Output the [x, y] coordinate of the center of the cell containing the given text.  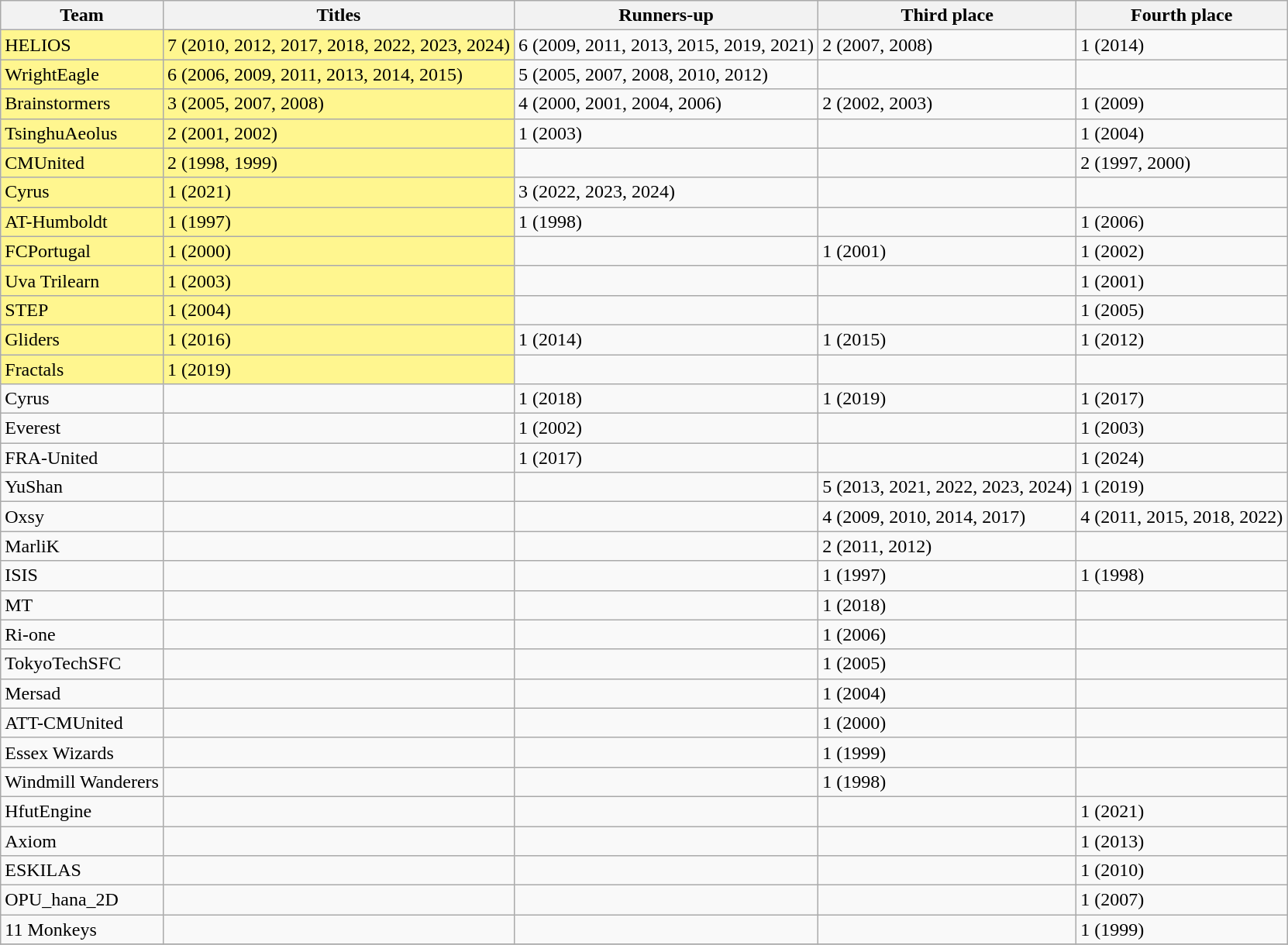
1 (2015) [947, 339]
Third place [947, 15]
ISIS [82, 576]
Axiom [82, 840]
1 (2009) [1182, 104]
2 (2002, 2003) [947, 104]
2 (2007, 2008) [947, 45]
Essex Wizards [82, 752]
1 (2016) [338, 339]
4 (2009, 2010, 2014, 2017) [947, 517]
FRA-United [82, 458]
6 (2009, 2011, 2013, 2015, 2019, 2021) [666, 45]
5 (2005, 2007, 2008, 2010, 2012) [666, 74]
Brainstormers [82, 104]
2 (1998, 1999) [338, 163]
Fourth place [1182, 15]
ATT-CMUnited [82, 723]
Runners-up [666, 15]
1 (2013) [1182, 840]
2 (1997, 2000) [1182, 163]
5 (2013, 2021, 2022, 2023, 2024) [947, 487]
2 (2011, 2012) [947, 546]
1 (2024) [1182, 458]
HfutEngine [82, 811]
6 (2006, 2009, 2011, 2013, 2014, 2015) [338, 74]
1 (2010) [1182, 871]
Everest [82, 428]
1 (2012) [1182, 339]
Uva Trilearn [82, 280]
3 (2022, 2023, 2024) [666, 192]
11 Monkeys [82, 930]
7 (2010, 2012, 2017, 2018, 2022, 2023, 2024) [338, 45]
4 (2011, 2015, 2018, 2022) [1182, 517]
Oxsy [82, 517]
CMUnited [82, 163]
FCPortugal [82, 251]
3 (2005, 2007, 2008) [338, 104]
Gliders [82, 339]
TsinghuAeolus [82, 133]
Fractals [82, 369]
YuShan [82, 487]
Team [82, 15]
STEP [82, 310]
2 (2001, 2002) [338, 133]
1 (2007) [1182, 900]
WrightEagle [82, 74]
OPU_hana_2D [82, 900]
HELIOS [82, 45]
Titles [338, 15]
Windmill Wanderers [82, 782]
Ri-one [82, 634]
AT-Humboldt [82, 222]
MT [82, 605]
4 (2000, 2001, 2004, 2006) [666, 104]
Mersad [82, 693]
ESKILAS [82, 871]
TokyoTechSFC [82, 664]
MarliK [82, 546]
